Identify which cell holds the provided text, then report its (x, y) central coordinate. 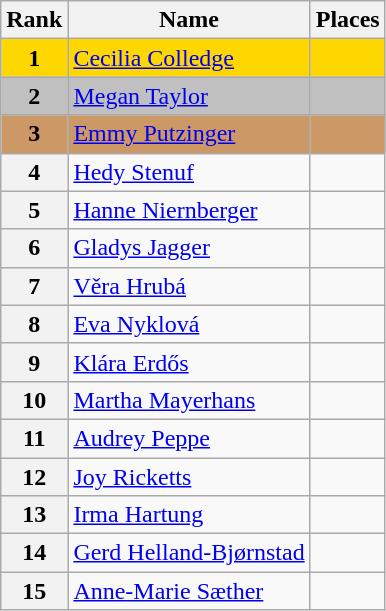
Megan Taylor (189, 96)
Klára Erdős (189, 362)
Hanne Niernberger (189, 210)
Places (348, 20)
Joy Ricketts (189, 477)
12 (34, 477)
11 (34, 438)
7 (34, 286)
Martha Mayerhans (189, 400)
6 (34, 248)
Irma Hartung (189, 515)
Emmy Putzinger (189, 134)
Gerd Helland-Bjørnstad (189, 553)
2 (34, 96)
13 (34, 515)
Anne-Marie Sæther (189, 591)
14 (34, 553)
3 (34, 134)
Gladys Jagger (189, 248)
10 (34, 400)
8 (34, 324)
1 (34, 58)
Hedy Stenuf (189, 172)
15 (34, 591)
9 (34, 362)
Cecilia Colledge (189, 58)
4 (34, 172)
Name (189, 20)
Audrey Peppe (189, 438)
5 (34, 210)
Rank (34, 20)
Věra Hrubá (189, 286)
Eva Nyklová (189, 324)
